Output the (X, Y) coordinate of the center of the cell containing the given text.  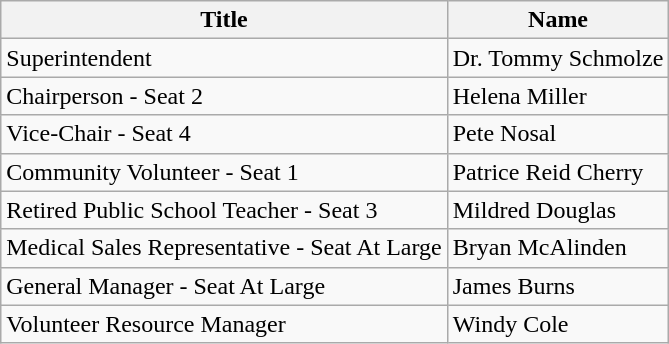
Helena Miller (558, 96)
Patrice Reid Cherry (558, 172)
Dr. Tommy Schmolze (558, 58)
General Manager - Seat At Large (224, 286)
Retired Public School Teacher - Seat 3 (224, 210)
Name (558, 20)
Vice-Chair - Seat 4 (224, 134)
Mildred Douglas (558, 210)
Pete Nosal (558, 134)
Windy Cole (558, 324)
Community Volunteer - Seat 1 (224, 172)
Superintendent (224, 58)
Chairperson - Seat 2 (224, 96)
Title (224, 20)
Bryan McAlinden (558, 248)
Volunteer Resource Manager (224, 324)
Medical Sales Representative - Seat At Large (224, 248)
James Burns (558, 286)
